Capture the cell that displays the provided text and extract its [X, Y] central coordinate. 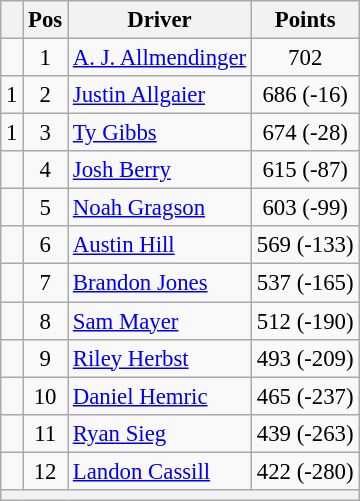
686 (-16) [304, 95]
2 [46, 95]
7 [46, 283]
Riley Herbst [160, 358]
603 (-99) [304, 208]
615 (-87) [304, 170]
Points [304, 20]
Ty Gibbs [160, 133]
569 (-133) [304, 245]
439 (-263) [304, 433]
11 [46, 433]
A. J. Allmendinger [160, 58]
674 (-28) [304, 133]
493 (-209) [304, 358]
Ryan Sieg [160, 433]
Justin Allgaier [160, 95]
Noah Gragson [160, 208]
8 [46, 321]
Austin Hill [160, 245]
512 (-190) [304, 321]
Daniel Hemric [160, 396]
6 [46, 245]
10 [46, 396]
Sam Mayer [160, 321]
4 [46, 170]
537 (-165) [304, 283]
12 [46, 471]
702 [304, 58]
422 (-280) [304, 471]
9 [46, 358]
Landon Cassill [160, 471]
5 [46, 208]
Pos [46, 20]
3 [46, 133]
Josh Berry [160, 170]
Driver [160, 20]
465 (-237) [304, 396]
Brandon Jones [160, 283]
